Pinpoint the cell where the given text exists, returning its [x, y] midpoint coordinate. 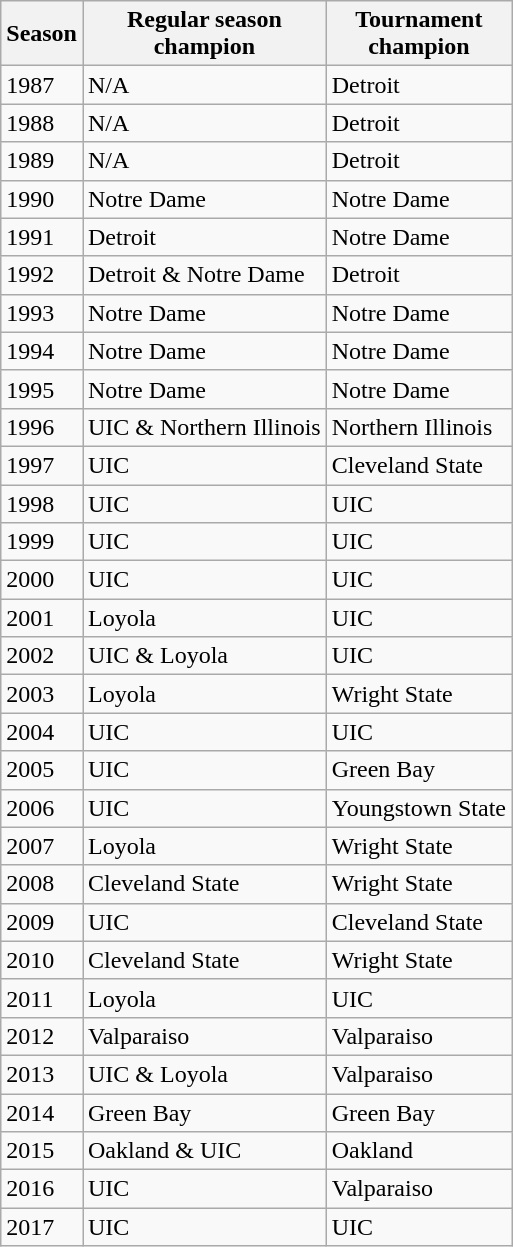
2004 [42, 732]
2014 [42, 1113]
1987 [42, 85]
Detroit & Notre Dame [204, 275]
1996 [42, 427]
Regular seasonchampion [204, 34]
2003 [42, 694]
2016 [42, 1189]
Oakland [418, 1151]
2012 [42, 1036]
2009 [42, 922]
1989 [42, 161]
2011 [42, 998]
2001 [42, 618]
2017 [42, 1227]
2007 [42, 846]
2015 [42, 1151]
1997 [42, 465]
1991 [42, 237]
1993 [42, 313]
Season [42, 34]
Tournamentchampion [418, 34]
2005 [42, 770]
1998 [42, 503]
2013 [42, 1074]
1995 [42, 389]
1990 [42, 199]
2008 [42, 884]
Northern Illinois [418, 427]
Oakland & UIC [204, 1151]
1999 [42, 542]
Youngstown State [418, 808]
1988 [42, 123]
2006 [42, 808]
UIC & Northern Illinois [204, 427]
2000 [42, 580]
2002 [42, 656]
1992 [42, 275]
1994 [42, 351]
2010 [42, 960]
